For the text-containing cell, return its midpoint in [x, y] coordinate format. 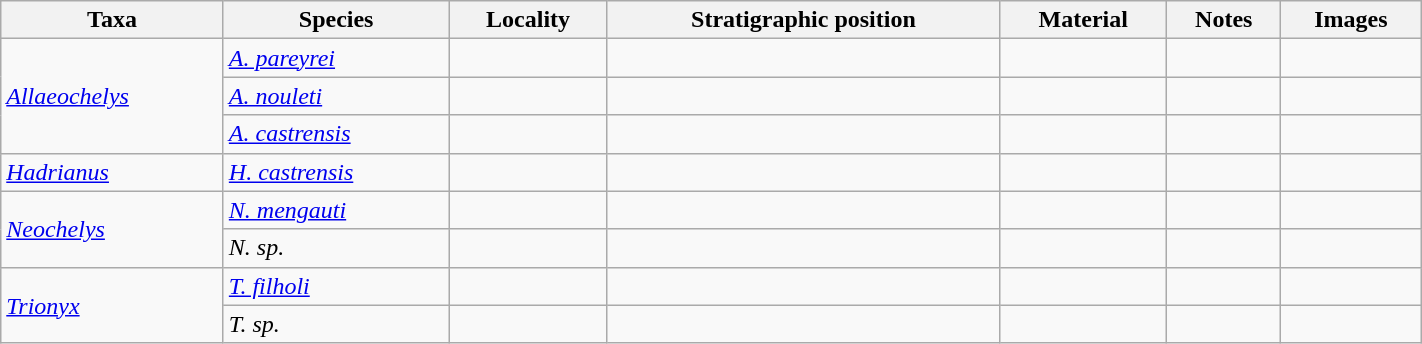
Taxa [112, 20]
Trionyx [112, 305]
Hadrianus [112, 172]
Allaeochelys [112, 96]
A. nouleti [336, 96]
Species [336, 20]
N. mengauti [336, 210]
Material [1084, 20]
A. castrensis [336, 134]
Images [1352, 20]
Locality [528, 20]
Notes [1224, 20]
T. filholi [336, 286]
N. sp. [336, 248]
T. sp. [336, 324]
H. castrensis [336, 172]
Stratigraphic position [804, 20]
A. pareyrei [336, 58]
Neochelys [112, 229]
